Output the (x, y) coordinate of the center of the cell containing the given text.  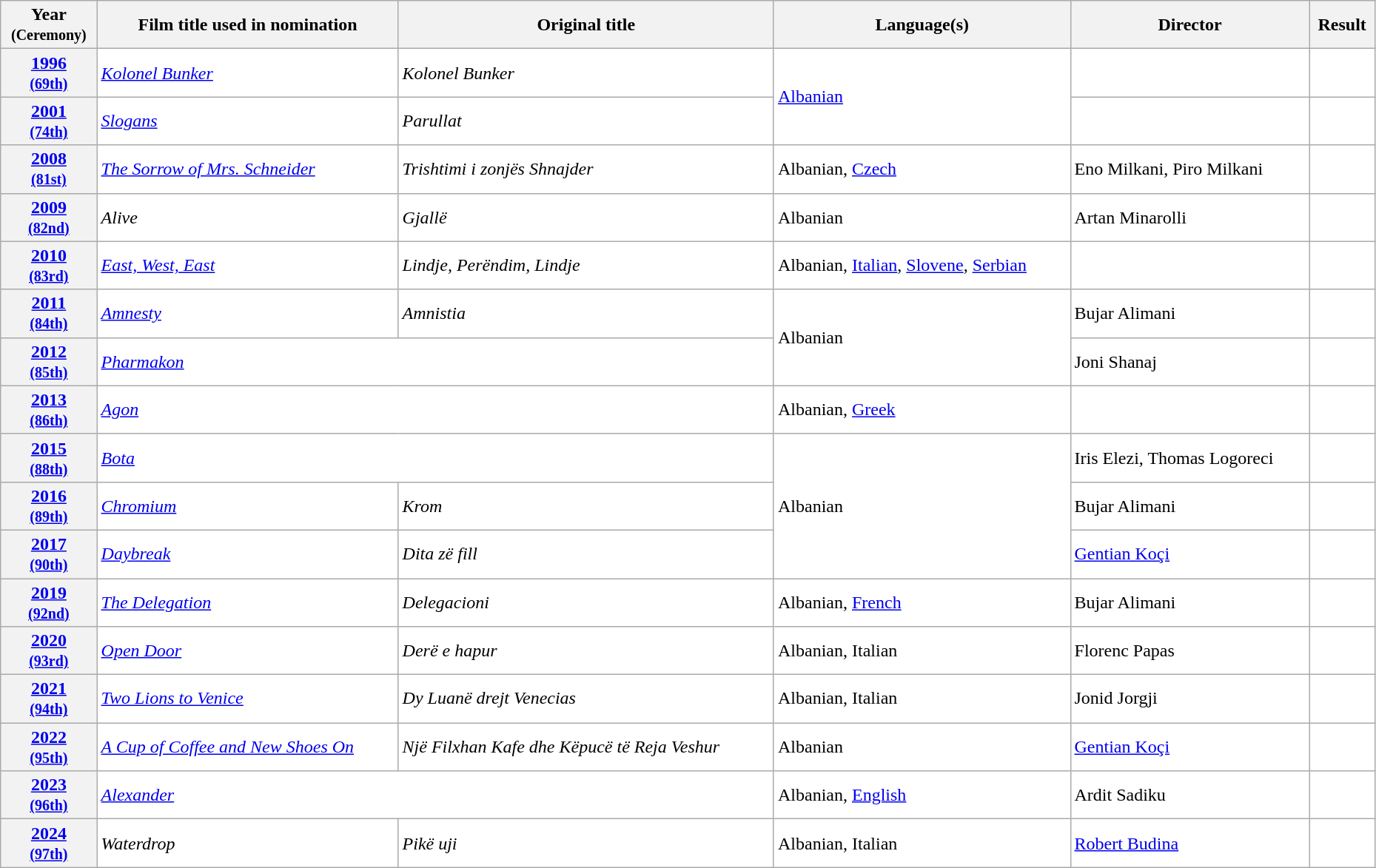
2022(95th) (49, 747)
The Sorrow of Mrs. Schneider (247, 169)
Director (1190, 25)
Two Lions to Venice (247, 699)
Parullat (586, 121)
Artan Minarolli (1190, 218)
2019(92nd) (49, 602)
Amnistia (586, 314)
1996(69th) (49, 73)
Open Door (247, 651)
Joni Shanaj (1190, 361)
Dita zë fill (586, 554)
2016(89th) (49, 506)
Result (1342, 25)
Bota (435, 457)
Alexander (435, 795)
Albanian, Greek (922, 410)
Language(s) (922, 25)
Slogans (247, 121)
The Delegation (247, 602)
2015(88th) (49, 457)
Një Filxhan Kafe dhe Këpucë të Reja Veshur (586, 747)
Original title (586, 25)
2010(83rd) (49, 265)
Robert Budina (1190, 844)
Delegacioni (586, 602)
Albanian, French (922, 602)
2011(84th) (49, 314)
Eno Milkani, Piro Milkani (1190, 169)
Gjallë (586, 218)
Krom (586, 506)
Albanian, English (922, 795)
Iris Elezi, Thomas Logoreci (1190, 457)
Year(Ceremony) (49, 25)
2013(86th) (49, 410)
Waterdrop (247, 844)
A Cup of Coffee and New Shoes On (247, 747)
Chromium (247, 506)
2009(82nd) (49, 218)
Jonid Jorgji (1190, 699)
2001(74th) (49, 121)
Albanian, Czech (922, 169)
Lindje, Perëndim, Lindje (586, 265)
Dy Luanë drejt Venecias (586, 699)
2021(94th) (49, 699)
Agon (435, 410)
2017(90th) (49, 554)
2024(97th) (49, 844)
Amnesty (247, 314)
Daybreak (247, 554)
Alive (247, 218)
Florenc Papas (1190, 651)
Ardit Sadiku (1190, 795)
2020(93rd) (49, 651)
Pikë uji (586, 844)
Pharmakon (435, 361)
2012(85th) (49, 361)
Derë e hapur (586, 651)
2008(81st) (49, 169)
East, West, East (247, 265)
2023(96th) (49, 795)
Film title used in nomination (247, 25)
Trishtimi i zonjës Shnajder (586, 169)
Albanian, Italian, Slovene, Serbian (922, 265)
